Identify which cell holds the provided text, then report its (X, Y) central coordinate. 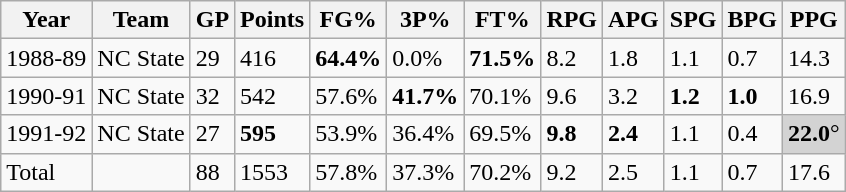
0.4 (752, 134)
36.4% (426, 134)
57.6% (348, 96)
9.2 (572, 172)
3.2 (634, 96)
Points (272, 20)
RPG (572, 20)
595 (272, 134)
FG% (348, 20)
BPG (752, 20)
41.7% (426, 96)
9.6 (572, 96)
88 (212, 172)
SPG (693, 20)
70.1% (502, 96)
16.9 (814, 96)
Team (141, 20)
PPG (814, 20)
1990-91 (46, 96)
0.0% (426, 58)
57.8% (348, 172)
69.5% (502, 134)
3P% (426, 20)
17.6 (814, 172)
22.0° (814, 134)
1991-92 (46, 134)
9.8 (572, 134)
8.2 (572, 58)
2.5 (634, 172)
FT% (502, 20)
Total (46, 172)
Year (46, 20)
1988-89 (46, 58)
70.2% (502, 172)
1553 (272, 172)
64.4% (348, 58)
37.3% (426, 172)
1.8 (634, 58)
416 (272, 58)
2.4 (634, 134)
GP (212, 20)
29 (212, 58)
53.9% (348, 134)
32 (212, 96)
APG (634, 20)
542 (272, 96)
1.0 (752, 96)
71.5% (502, 58)
1.2 (693, 96)
14.3 (814, 58)
27 (212, 134)
